Determine the [X, Y] coordinate at the center of the cell enclosing the given text.  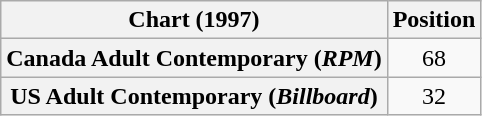
Canada Adult Contemporary (RPM) [194, 58]
US Adult Contemporary (Billboard) [194, 96]
32 [434, 96]
Position [434, 20]
68 [434, 58]
Chart (1997) [194, 20]
